Extract the (X, Y) coordinate from the center of the cell holding the provided text.  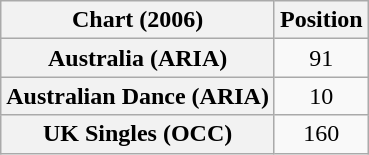
UK Singles (OCC) (138, 134)
160 (321, 134)
Australian Dance (ARIA) (138, 96)
Australia (ARIA) (138, 58)
Position (321, 20)
Chart (2006) (138, 20)
10 (321, 96)
91 (321, 58)
